Provide the [X, Y] coordinate of the cell's center where the given text is located.  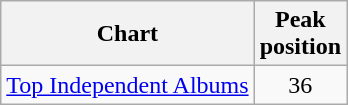
Chart [128, 34]
36 [300, 85]
Top Independent Albums [128, 85]
Peakposition [300, 34]
